Capture the cell that displays the provided text and extract its [X, Y] central coordinate. 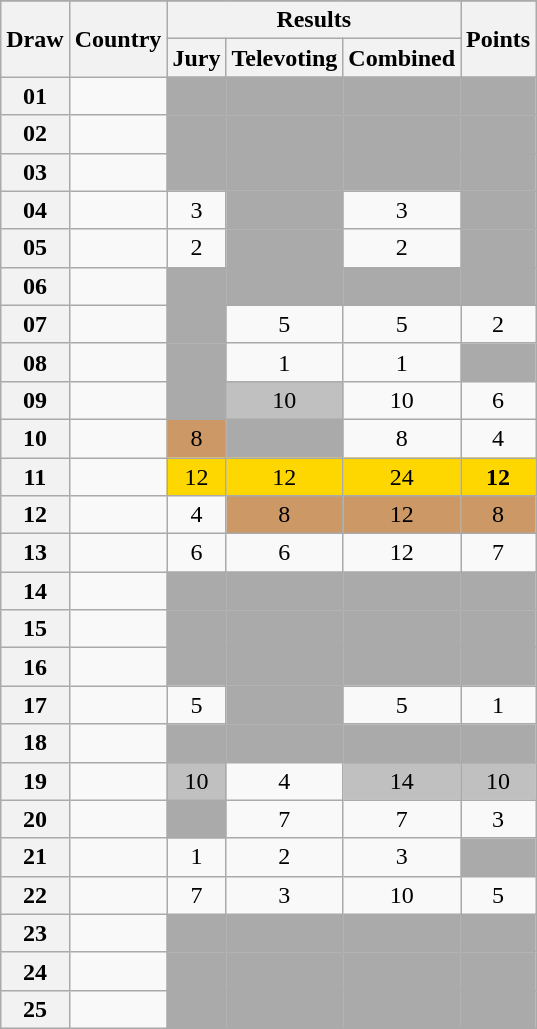
25 [35, 1009]
20 [35, 819]
23 [35, 933]
17 [35, 705]
08 [35, 362]
Draw [35, 39]
Jury [196, 58]
02 [35, 134]
18 [35, 743]
19 [35, 781]
04 [35, 210]
Results [314, 20]
Televoting [284, 58]
15 [35, 629]
05 [35, 248]
07 [35, 324]
21 [35, 857]
22 [35, 895]
Points [498, 39]
16 [35, 667]
09 [35, 400]
01 [35, 96]
13 [35, 553]
Combined [402, 58]
03 [35, 172]
11 [35, 477]
06 [35, 286]
Country [118, 39]
